For the text-containing cell, return its midpoint in (x, y) coordinate format. 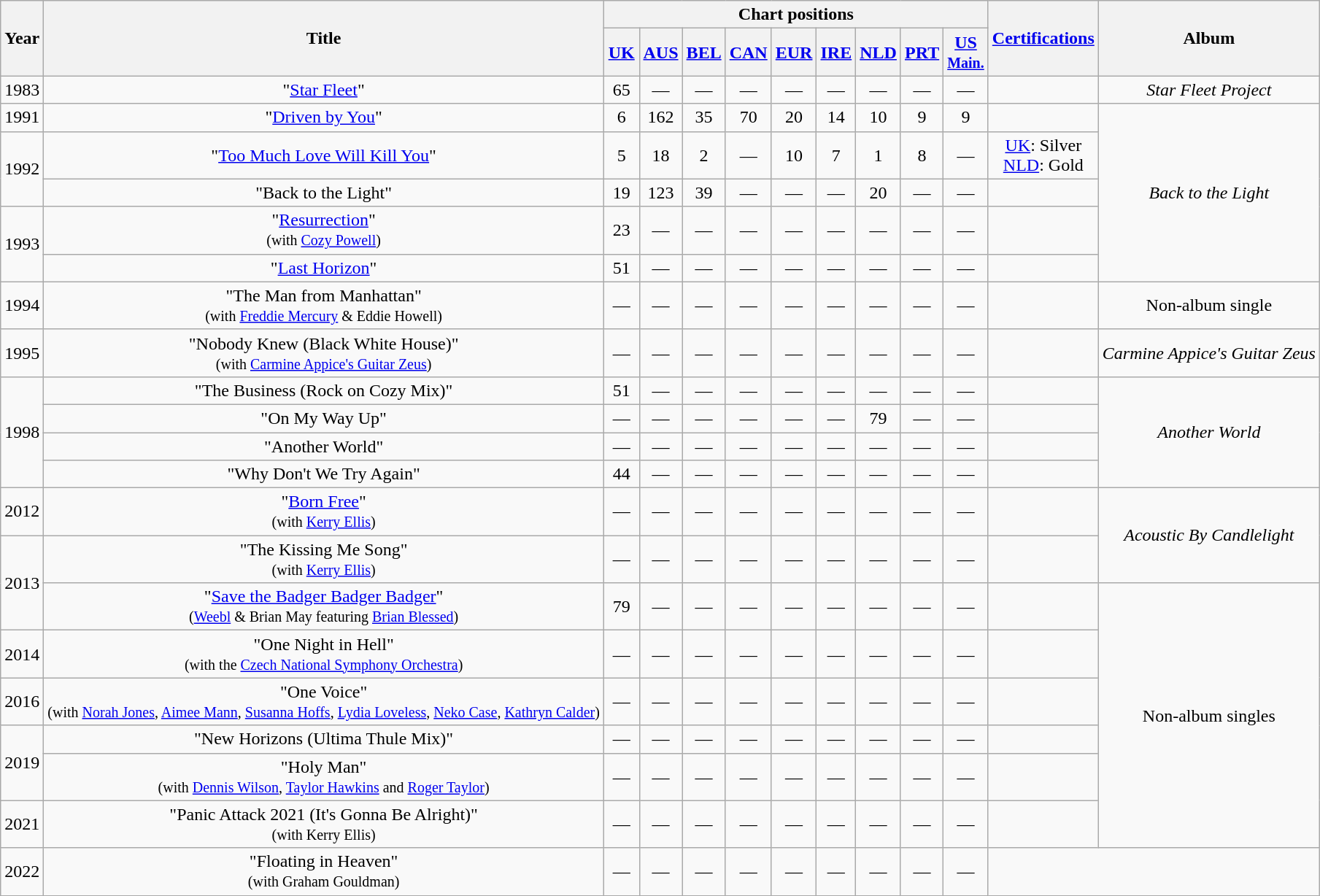
"Floating in Heaven"(with Graham Gouldman) (324, 871)
1992 (22, 169)
2019 (22, 763)
19 (622, 193)
Back to the Light (1208, 193)
2016 (22, 702)
UK (622, 53)
2012 (22, 512)
IRE (836, 53)
"One Voice"(with Norah Jones, Aimee Mann, Susanna Hoffs, Lydia Loveless, Neko Case, Kathryn Calder) (324, 702)
70 (749, 117)
BEL (703, 53)
"Holy Man"(with Dennis Wilson, Taylor Hawkins and Roger Taylor) (324, 776)
Star Fleet Project (1208, 90)
Another World (1208, 432)
Non-album singles (1208, 715)
UK: SilverNLD: Gold (1043, 155)
"One Night in Hell"(with the Czech National Symphony Orchestra) (324, 654)
Title (324, 38)
1993 (22, 244)
"Driven by You" (324, 117)
"The Business (Rock on Cozy Mix)" (324, 390)
18 (661, 155)
"Resurrection"(with Cozy Powell) (324, 231)
39 (703, 193)
Certifications (1043, 38)
"Born Free"(with Kerry Ellis) (324, 512)
23 (622, 231)
CAN (749, 53)
44 (622, 474)
Carmine Appice's Guitar Zeus (1208, 353)
"Star Fleet" (324, 90)
"Save the Badger Badger Badger"(Weebl & Brian May featuring Brian Blessed) (324, 607)
"Another World" (324, 446)
2 (703, 155)
NLD (879, 53)
"Why Don't We Try Again" (324, 474)
1991 (22, 117)
"On My Way Up" (324, 418)
1995 (22, 353)
"New Horizons (Ultima Thule Mix)" (324, 739)
"Nobody Knew (Black White House)"(with Carmine Appice's Guitar Zeus) (324, 353)
1998 (22, 432)
5 (622, 155)
2014 (22, 654)
7 (836, 155)
"Last Horizon" (324, 268)
Chart positions (795, 15)
6 (622, 117)
"Back to the Light" (324, 193)
2021 (22, 824)
"Too Much Love Will Kill You" (324, 155)
1 (879, 155)
PRT (922, 53)
Album (1208, 38)
"The Kissing Me Song"(with Kerry Ellis) (324, 559)
Acoustic By Candlelight (1208, 536)
14 (836, 117)
"Panic Attack 2021 (It's Gonna Be Alright)"(with Kerry Ellis) (324, 824)
AUS (661, 53)
8 (922, 155)
Non-album single (1208, 305)
35 (703, 117)
1994 (22, 305)
EUR (794, 53)
65 (622, 90)
2022 (22, 871)
2013 (22, 583)
123 (661, 193)
1983 (22, 90)
"The Man from Manhattan"(with Freddie Mercury & Eddie Howell) (324, 305)
162 (661, 117)
Year (22, 38)
USMain. (966, 53)
